Extract the [X, Y] coordinate from the center of the cell holding the provided text.  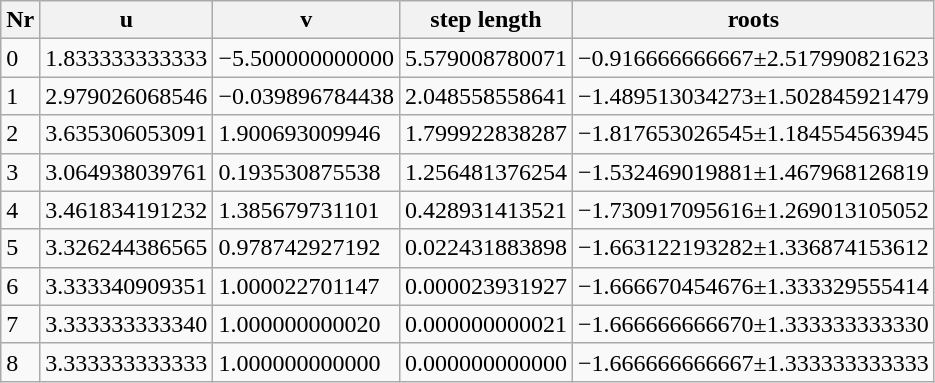
3 [20, 172]
u [126, 20]
3.333340909351 [126, 286]
−1.489513034273±1.502845921479 [754, 96]
5.579008780071 [486, 58]
1 [20, 96]
−1.730917095616±1.269013105052 [754, 210]
1.000022701147 [306, 286]
1.256481376254 [486, 172]
Nr [20, 20]
−1.666670454676±1.333329555414 [754, 286]
1.000000000020 [306, 324]
0.978742927192 [306, 248]
−1.666666666667±1.333333333333 [754, 362]
−0.916666666667±2.517990821623 [754, 58]
−5.500000000000 [306, 58]
roots [754, 20]
7 [20, 324]
3.635306053091 [126, 134]
3.333333333333 [126, 362]
0.428931413521 [486, 210]
1.000000000000 [306, 362]
−1.817653026545±1.184554563945 [754, 134]
0 [20, 58]
1.833333333333 [126, 58]
4 [20, 210]
2.979026068546 [126, 96]
−1.532469019881±1.467968126819 [754, 172]
0.000000000021 [486, 324]
3.326244386565 [126, 248]
5 [20, 248]
v [306, 20]
8 [20, 362]
−1.663122193282±1.336874153612 [754, 248]
2.048558558641 [486, 96]
1.900693009946 [306, 134]
0.000000000000 [486, 362]
−0.039896784438 [306, 96]
0.000023931927 [486, 286]
1.799922838287 [486, 134]
0.193530875538 [306, 172]
0.022431883898 [486, 248]
3.461834191232 [126, 210]
3.333333333340 [126, 324]
step length [486, 20]
6 [20, 286]
1.385679731101 [306, 210]
−1.666666666670±1.333333333330 [754, 324]
3.064938039761 [126, 172]
2 [20, 134]
